Find where the given text appears and provide that cell's center as (x, y) coordinate. 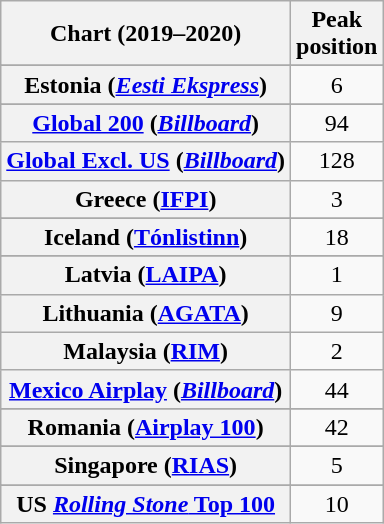
Chart (2019–2020) (146, 34)
Mexico Airplay (Billboard) (146, 389)
Lithuania (AGATA) (146, 313)
Singapore (RIAS) (146, 465)
5 (337, 465)
18 (337, 237)
Latvia (LAIPA) (146, 275)
9 (337, 313)
1 (337, 275)
10 (337, 503)
Iceland (Tónlistinn) (146, 237)
94 (337, 123)
Romania (Airplay 100) (146, 427)
Estonia (Eesti Ekspress) (146, 85)
Malaysia (RIM) (146, 351)
42 (337, 427)
44 (337, 389)
6 (337, 85)
US Rolling Stone Top 100 (146, 503)
3 (337, 199)
Global 200 (Billboard) (146, 123)
Greece (IFPI) (146, 199)
Global Excl. US (Billboard) (146, 161)
Peakposition (337, 34)
2 (337, 351)
128 (337, 161)
